Pinpoint the cell where the given text exists, returning its [X, Y] midpoint coordinate. 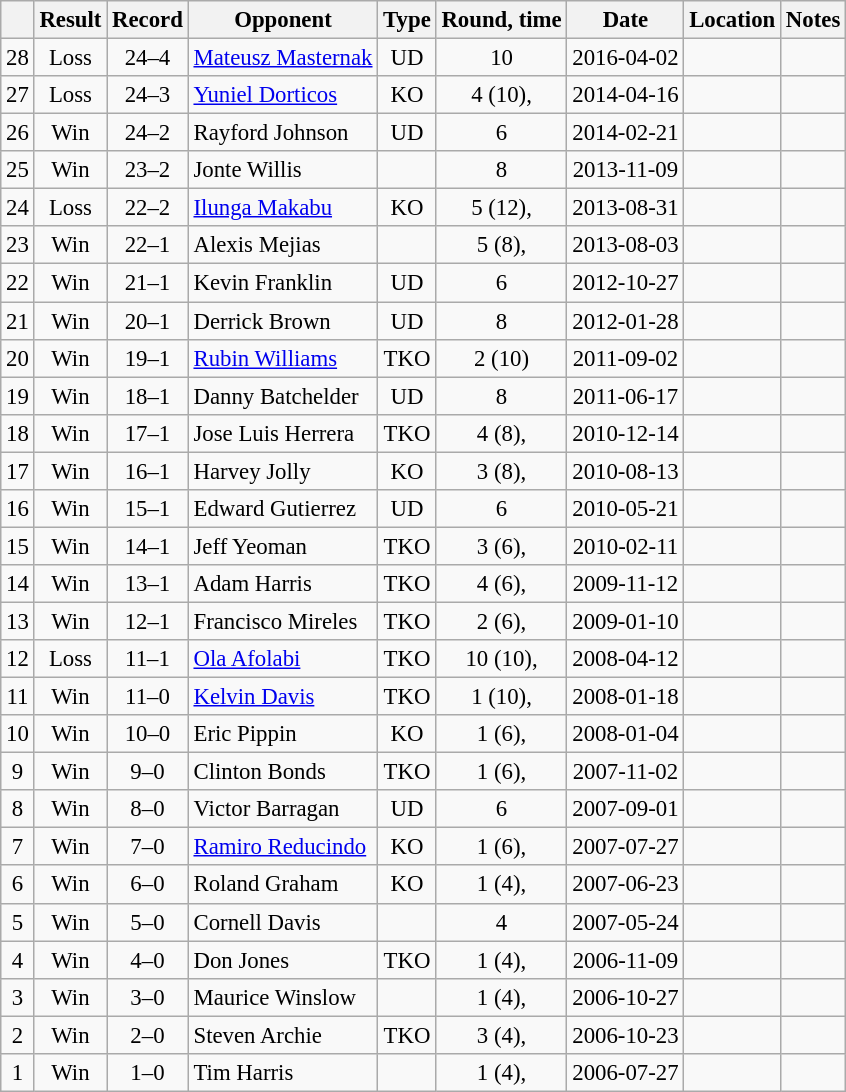
Record [148, 20]
21–1 [148, 283]
Ramiro Reducindo [283, 847]
2007-11-02 [626, 772]
22–2 [148, 208]
2 [18, 1035]
7–0 [148, 847]
13–1 [148, 584]
5 [18, 922]
Type [407, 20]
12–1 [148, 621]
2009-11-12 [626, 584]
Roland Graham [283, 885]
2007-07-27 [626, 847]
Harvey Jolly [283, 471]
2010-08-13 [626, 471]
2013-08-31 [626, 208]
2 (6), [502, 621]
Ola Afolabi [283, 659]
14–1 [148, 546]
12 [18, 659]
20 [18, 358]
17–1 [148, 433]
21 [18, 321]
3 (8), [502, 471]
2010-12-14 [626, 433]
2012-10-27 [626, 283]
2008-04-12 [626, 659]
Rayford Johnson [283, 133]
18–1 [148, 396]
24–3 [148, 95]
Rubin Williams [283, 358]
2006-10-23 [626, 1035]
3–0 [148, 997]
Location [732, 20]
2–0 [148, 1035]
Result [70, 20]
27 [18, 95]
14 [18, 584]
13 [18, 621]
20–1 [148, 321]
22–1 [148, 245]
3 (6), [502, 546]
2011-06-17 [626, 396]
2010-05-21 [626, 509]
1–0 [148, 1073]
Derrick Brown [283, 321]
Opponent [283, 20]
Jeff Yeoman [283, 546]
2007-09-01 [626, 809]
2007-05-24 [626, 922]
Adam Harris [283, 584]
Round, time [502, 20]
19–1 [148, 358]
11–0 [148, 697]
4–0 [148, 960]
15–1 [148, 509]
24 [18, 208]
19 [18, 396]
Yuniel Dorticos [283, 95]
2007-06-23 [626, 885]
9 [18, 772]
24–4 [148, 58]
Alexis Mejias [283, 245]
4 (8), [502, 433]
24–2 [148, 133]
Mateusz Masternak [283, 58]
Cornell Davis [283, 922]
Edward Gutierrez [283, 509]
5 (12), [502, 208]
Maurice Winslow [283, 997]
2014-02-21 [626, 133]
2006-11-09 [626, 960]
23–2 [148, 170]
Clinton Bonds [283, 772]
16 [18, 509]
10 (10), [502, 659]
Tim Harris [283, 1073]
2016-04-02 [626, 58]
23 [18, 245]
2011-09-02 [626, 358]
2010-02-11 [626, 546]
Date [626, 20]
17 [18, 471]
4 (10), [502, 95]
6–0 [148, 885]
Notes [814, 20]
2008-01-18 [626, 697]
Steven Archie [283, 1035]
18 [18, 433]
11–1 [148, 659]
Francisco Mireles [283, 621]
2013-11-09 [626, 170]
28 [18, 58]
Jose Luis Herrera [283, 433]
2 (10) [502, 358]
2008-01-04 [626, 734]
Ilunga Makabu [283, 208]
2006-10-27 [626, 997]
5 (8), [502, 245]
3 (4), [502, 1035]
Kevin Franklin [283, 283]
2014-04-16 [626, 95]
Jonte Willis [283, 170]
2013-08-03 [626, 245]
16–1 [148, 471]
2006-07-27 [626, 1073]
5–0 [148, 922]
4 (6), [502, 584]
9–0 [148, 772]
Danny Batchelder [283, 396]
2012-01-28 [626, 321]
7 [18, 847]
Kelvin Davis [283, 697]
25 [18, 170]
1 (10), [502, 697]
Don Jones [283, 960]
3 [18, 997]
22 [18, 283]
10–0 [148, 734]
15 [18, 546]
26 [18, 133]
Eric Pippin [283, 734]
11 [18, 697]
1 [18, 1073]
2009-01-10 [626, 621]
8–0 [148, 809]
Victor Barragan [283, 809]
